For the text-containing cell, return its midpoint in [X, Y] coordinate format. 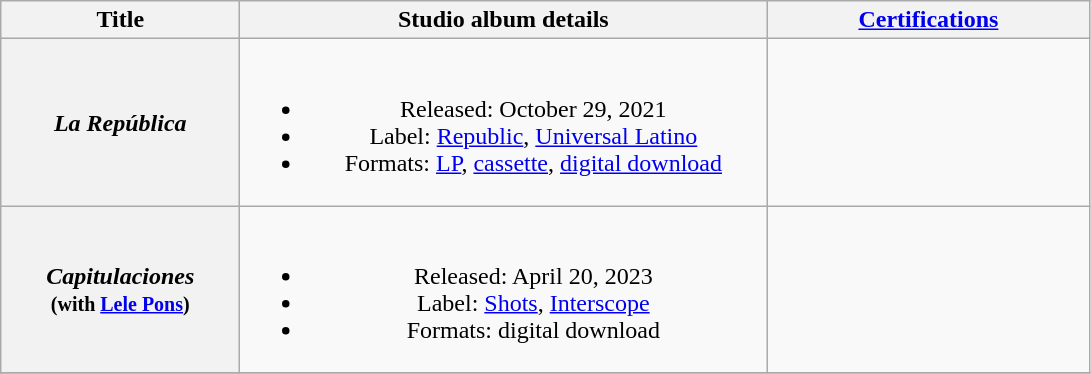
La República [120, 122]
Title [120, 20]
Capitulaciones(with Lele Pons) [120, 290]
Released: October 29, 2021Label: Republic, Universal LatinoFormats: LP, cassette, digital download [504, 122]
Studio album details [504, 20]
Certifications [928, 20]
Released: April 20, 2023Label: Shots, InterscopeFormats: digital download [504, 290]
